Search for the cell housing the specified text and yield its (x, y) center coordinate. 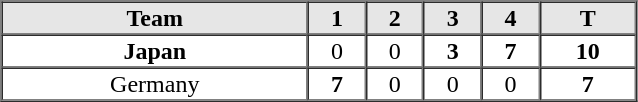
T (588, 18)
1 (337, 18)
4 (511, 18)
2 (395, 18)
Germany (155, 84)
Team (155, 18)
10 (588, 50)
Japan (155, 50)
